Search for the cell housing the specified text and yield its [x, y] center coordinate. 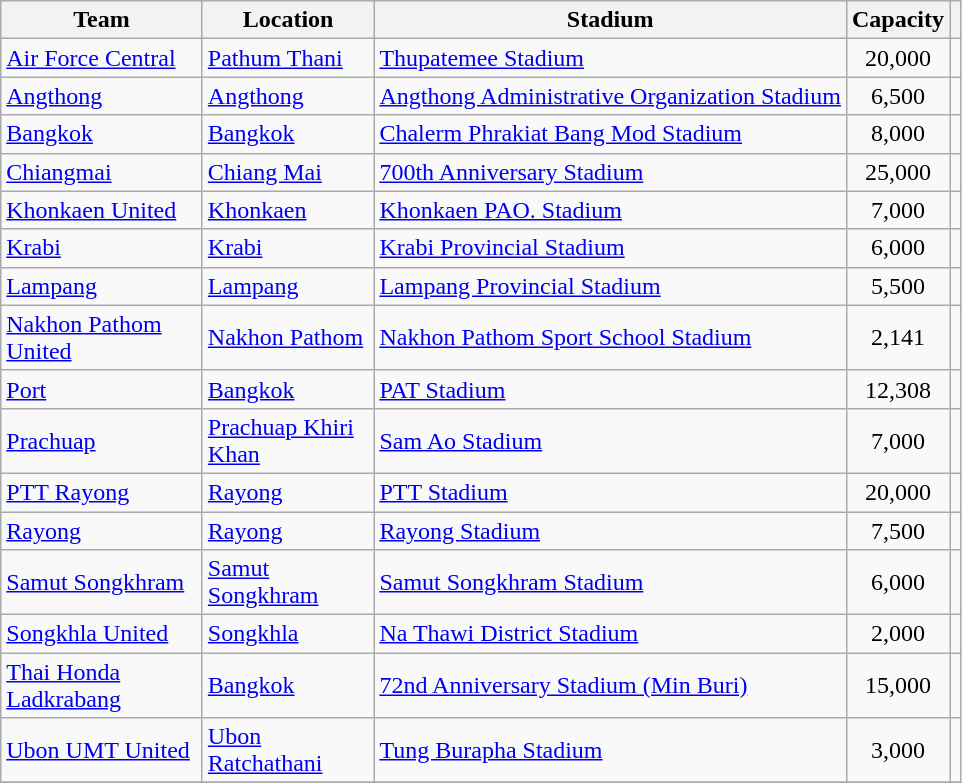
Chalerm Phrakiat Bang Mod Stadium [610, 134]
Chiangmai [102, 172]
Nakhon Pathom Sport School Stadium [610, 338]
Songkhla [288, 634]
72nd Anniversary Stadium (Min Buri) [610, 686]
8,000 [898, 134]
Khonkaen United [102, 210]
Air Force Central [102, 58]
3,000 [898, 750]
2,141 [898, 338]
Prachuap [102, 440]
2,000 [898, 634]
Tung Burapha Stadium [610, 750]
PTT Stadium [610, 492]
Khonkaen PAO. Stadium [610, 210]
Location [288, 20]
Prachuap Khiri Khan [288, 440]
Samut Songkhram Stadium [610, 582]
Pathum Thani [288, 58]
Ubon UMT United [102, 750]
Chiang Mai [288, 172]
12,308 [898, 389]
700th Anniversary Stadium [610, 172]
Thupatemee Stadium [610, 58]
PAT Stadium [610, 389]
Sam Ao Stadium [610, 440]
Port [102, 389]
Stadium [610, 20]
Angthong Administrative Organization Stadium [610, 96]
Songkhla United [102, 634]
Thai Honda Ladkrabang [102, 686]
15,000 [898, 686]
Krabi Provincial Stadium [610, 248]
Khonkaen [288, 210]
7,500 [898, 531]
Nakhon Pathom United [102, 338]
Rayong Stadium [610, 531]
Nakhon Pathom [288, 338]
6,500 [898, 96]
Lampang Provincial Stadium [610, 286]
Team [102, 20]
PTT Rayong [102, 492]
Capacity [898, 20]
5,500 [898, 286]
25,000 [898, 172]
Na Thawi District Stadium [610, 634]
Ubon Ratchathani [288, 750]
